Capture the cell that displays the provided text and extract its (X, Y) central coordinate. 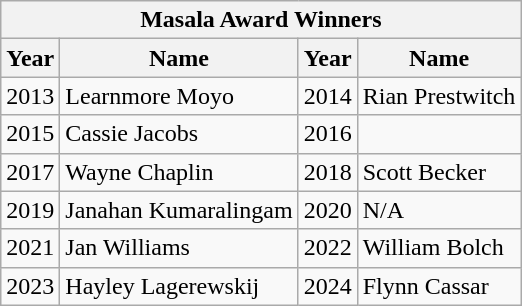
2024 (328, 286)
2015 (30, 134)
2020 (328, 210)
2021 (30, 248)
2023 (30, 286)
Rian Prestwitch (439, 96)
William Bolch (439, 248)
2013 (30, 96)
Flynn Cassar (439, 286)
2022 (328, 248)
Scott Becker (439, 172)
2019 (30, 210)
Hayley Lagerewskij (179, 286)
2018 (328, 172)
Masala Award Winners (261, 20)
Learnmore Moyo (179, 96)
2014 (328, 96)
Janahan Kumaralingam (179, 210)
Jan Williams (179, 248)
2016 (328, 134)
N/A (439, 210)
Wayne Chaplin (179, 172)
Cassie Jacobs (179, 134)
2017 (30, 172)
